Output the [X, Y] coordinate of the center of the cell containing the given text.  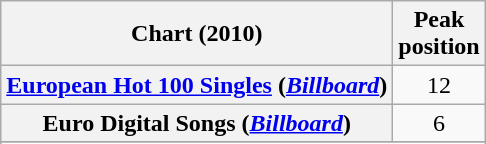
6 [439, 123]
European Hot 100 Singles (Billboard) [197, 85]
12 [439, 85]
Chart (2010) [197, 34]
Peakposition [439, 34]
Euro Digital Songs (Billboard) [197, 123]
